Extract the (x, y) coordinate from the center of the cell holding the provided text.  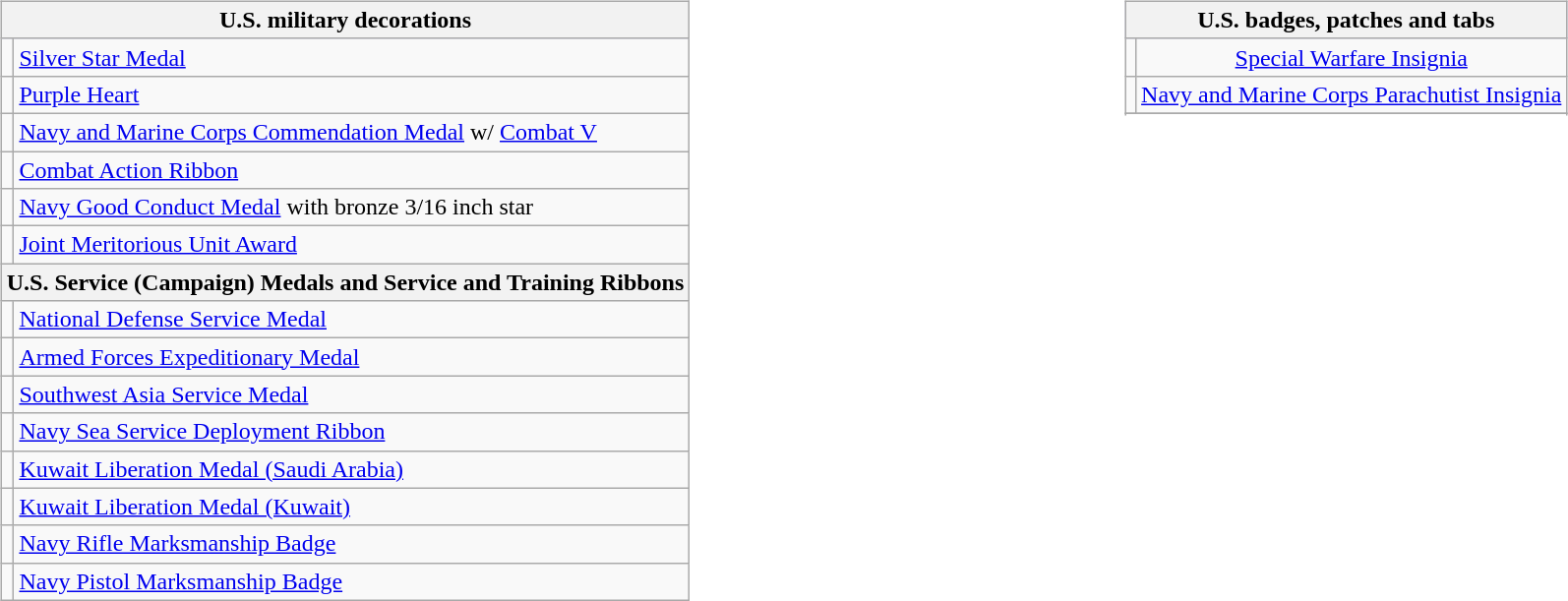
U.S. military decorations (345, 20)
Southwest Asia Service Medal (352, 394)
Armed Forces Expeditionary Medal (352, 357)
Navy Pistol Marksmanship Badge (352, 581)
Navy and Marine Corps Commendation Medal w/ Combat V (352, 132)
National Defense Service Medal (352, 320)
Navy Rifle Marksmanship Badge (352, 544)
U.S. Service (Campaign) Medals and Service and Training Ribbons (345, 282)
Navy Good Conduct Medal with bronze 3/16 inch star (352, 208)
Combat Action Ribbon (352, 170)
Kuwait Liberation Medal (Kuwait) (352, 507)
Purple Heart (352, 94)
Navy and Marine Corps Parachutist Insignia (1352, 94)
Silver Star Medal (352, 57)
Special Warfare Insignia (1352, 57)
Joint Meritorious Unit Award (352, 245)
Kuwait Liberation Medal (Saudi Arabia) (352, 469)
U.S. badges, patches and tabs (1346, 20)
Navy Sea Service Deployment Ribbon (352, 432)
